Provide the [x, y] coordinate of the cell's center where the given text is located.  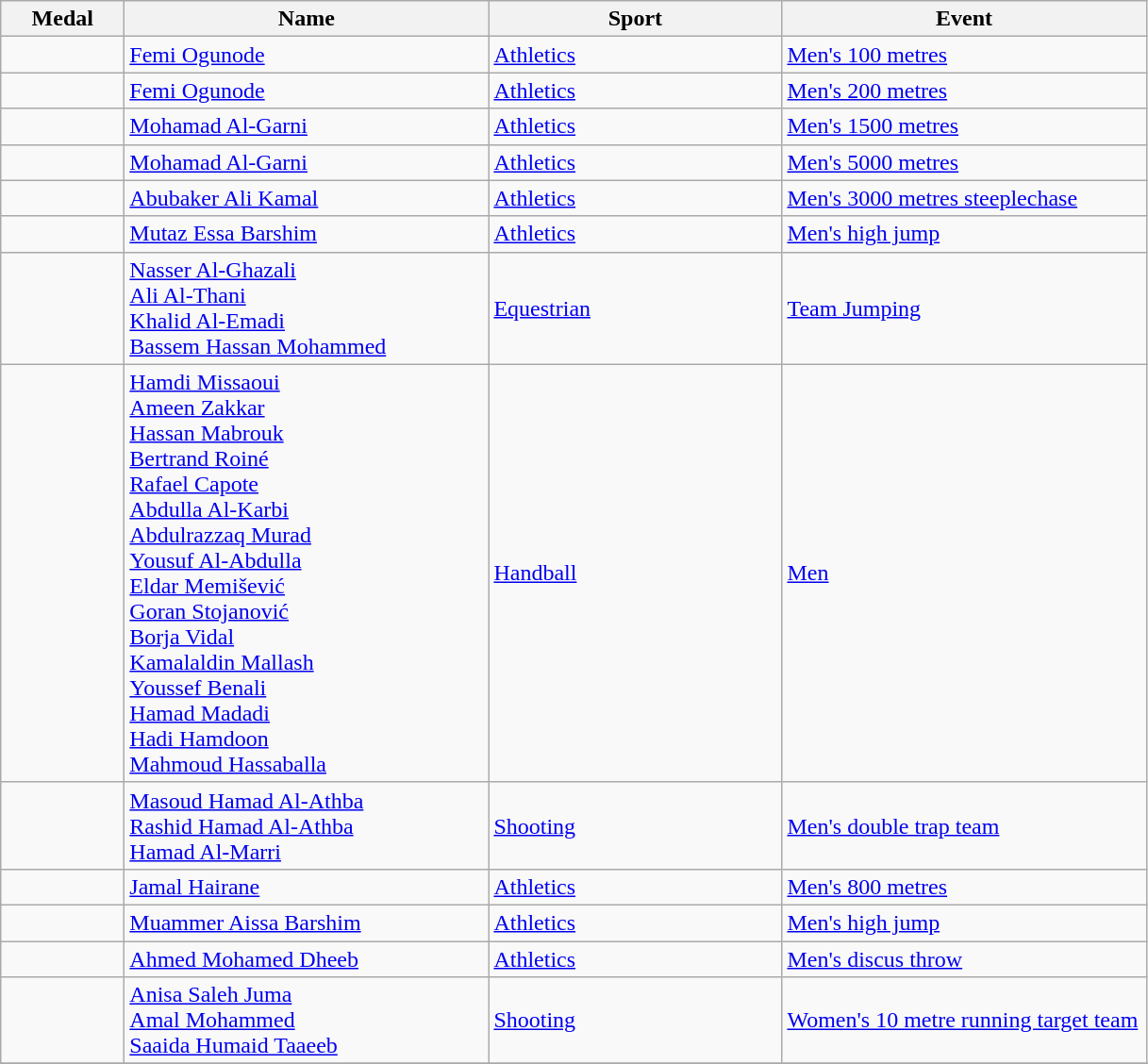
Men's 1500 metres [964, 126]
Abubaker Ali Kamal [307, 198]
Men's discus throw [964, 959]
Men's 100 metres [964, 55]
Team Jumping [964, 308]
Mutaz Essa Barshim [307, 234]
Men's double trap team [964, 825]
Anisa Saleh JumaAmal MohammedSaaida Humaid Taaeeb [307, 1021]
Men [964, 574]
Men's 5000 metres [964, 162]
Men's 200 metres [964, 91]
Handball [636, 574]
Muammer Aissa Barshim [307, 923]
Ahmed Mohamed Dheeb [307, 959]
Men's 800 metres [964, 887]
Equestrian [636, 308]
Name [307, 19]
Nasser Al-GhazaliAli Al-ThaniKhalid Al-EmadiBassem Hassan Mohammed [307, 308]
Masoud Hamad Al-AthbaRashid Hamad Al-AthbaHamad Al-Marri [307, 825]
Jamal Hairane [307, 887]
Medal [62, 19]
Event [964, 19]
Women's 10 metre running target team [964, 1021]
Men's 3000 metres steeplechase [964, 198]
Sport [636, 19]
